Provide the (x, y) coordinate of the cell's center where the given text is located.  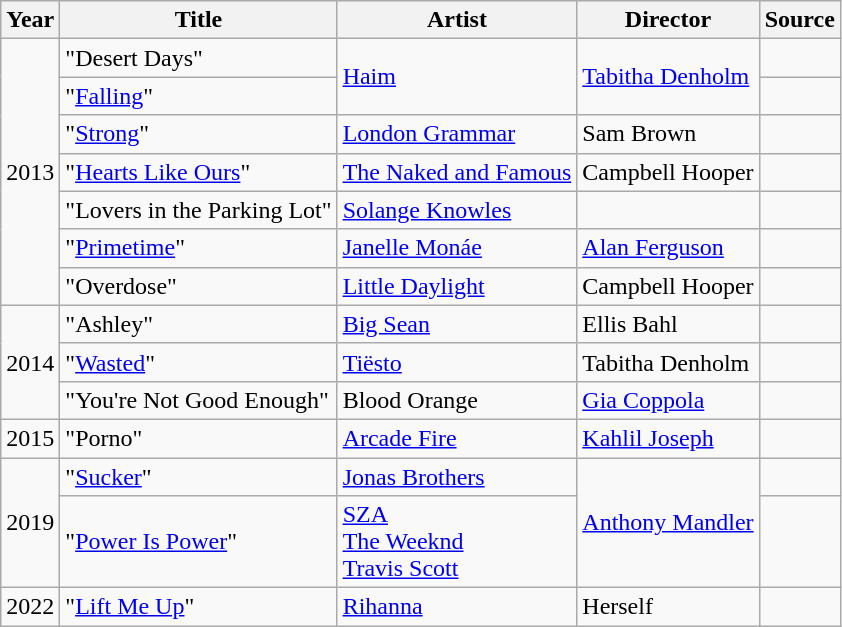
Anthony Mandler (668, 523)
Big Sean (457, 324)
Director (668, 20)
"Power Is Power" (198, 542)
Source (800, 20)
Kahlil Joseph (668, 438)
"Ashley" (198, 324)
"Wasted" (198, 362)
2022 (30, 607)
Jonas Brothers (457, 477)
Janelle Monáe (457, 248)
Herself (668, 607)
SZAThe WeekndTravis Scott (457, 542)
2013 (30, 172)
"Overdose" (198, 286)
Alan Ferguson (668, 248)
"Strong" (198, 134)
Blood Orange (457, 400)
"You're Not Good Enough" (198, 400)
Artist (457, 20)
"Desert Days" (198, 58)
Ellis Bahl (668, 324)
"Lift Me Up" (198, 607)
Gia Coppola (668, 400)
"Sucker" (198, 477)
Little Daylight (457, 286)
Arcade Fire (457, 438)
Tiësto (457, 362)
"Porno" (198, 438)
Sam Brown (668, 134)
The Naked and Famous (457, 172)
Solange Knowles (457, 210)
"Hearts Like Ours" (198, 172)
London Grammar (457, 134)
2019 (30, 523)
2014 (30, 362)
"Falling" (198, 96)
Rihanna (457, 607)
2015 (30, 438)
"Lovers in the Parking Lot" (198, 210)
Haim (457, 77)
Title (198, 20)
Year (30, 20)
"Primetime" (198, 248)
